Pinpoint the cell where the given text exists, returning its (x, y) midpoint coordinate. 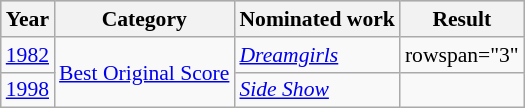
Side Show (316, 90)
Dreamgirls (316, 55)
1998 (28, 90)
Result (462, 19)
Category (144, 19)
Nominated work (316, 19)
1982 (28, 55)
rowspan="3" (462, 55)
Year (28, 19)
Best Original Score (144, 72)
